Find where the given text appears and provide that cell's center as (x, y) coordinate. 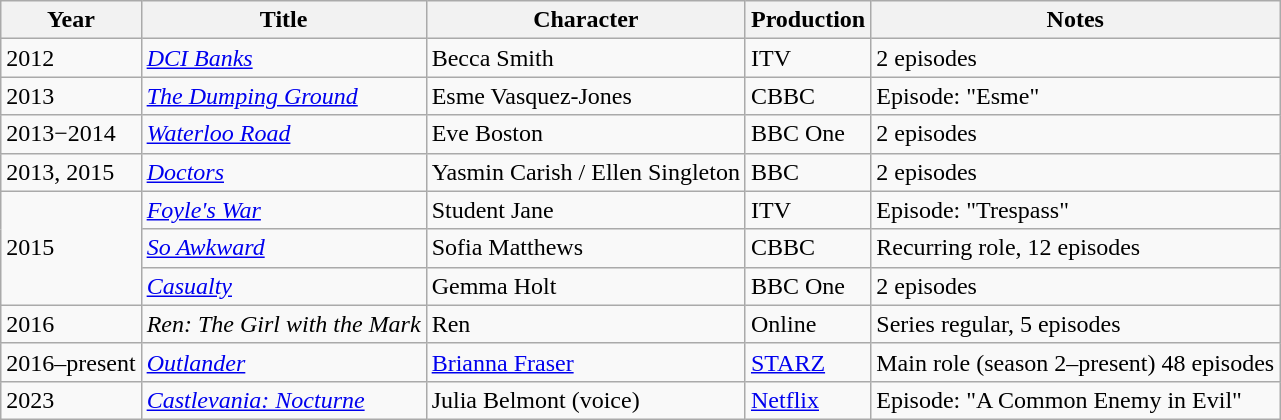
Ren (586, 324)
2016–present (71, 362)
The Dumping Ground (284, 96)
Sofia Matthews (586, 248)
Casualty (284, 286)
2013−2014 (71, 134)
Foyle's War (284, 210)
2013 (71, 96)
2015 (71, 248)
Episode: "A Common Enemy in Evil" (1076, 400)
2016 (71, 324)
Title (284, 20)
Notes (1076, 20)
So Awkward (284, 248)
Episode: "Trespass" (1076, 210)
Brianna Fraser (586, 362)
BBC (808, 172)
DCI Banks (284, 58)
Online (808, 324)
Eve Boston (586, 134)
2023 (71, 400)
Series regular, 5 episodes (1076, 324)
Castlevania: Nocturne (284, 400)
Julia Belmont (voice) (586, 400)
Student Jane (586, 210)
Outlander (284, 362)
Waterloo Road (284, 134)
Recurring role, 12 episodes (1076, 248)
Production (808, 20)
Year (71, 20)
STARZ (808, 362)
Becca Smith (586, 58)
Doctors (284, 172)
Gemma Holt (586, 286)
Yasmin Carish / Ellen Singleton (586, 172)
Netflix (808, 400)
Ren: The Girl with the Mark (284, 324)
2013, 2015 (71, 172)
Esme Vasquez-Jones (586, 96)
Episode: "Esme" (1076, 96)
2012 (71, 58)
Main role (season 2–present) 48 episodes (1076, 362)
Character (586, 20)
